Return [x, y] of the center of cell containing provided text 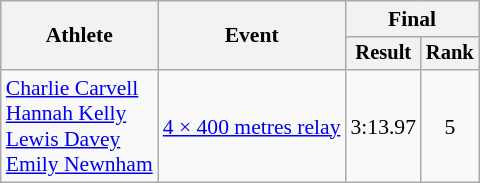
Rank [450, 54]
Charlie CarvellHannah KellyLewis DaveyEmily Newnham [80, 126]
Result [384, 54]
Athlete [80, 36]
4 × 400 metres relay [252, 126]
Event [252, 36]
Final [412, 19]
3:13.97 [384, 126]
5 [450, 126]
